Scan for the cell matching the given text and deliver its (X, Y) coordinate at center. 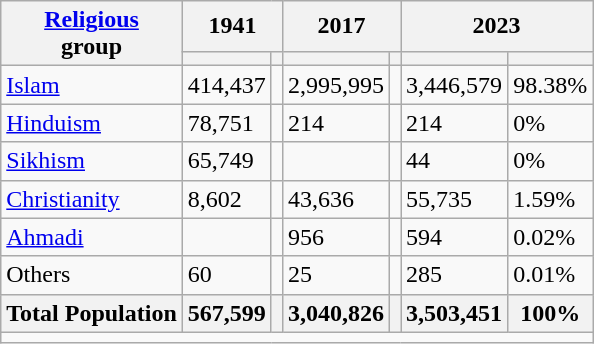
2,995,995 (336, 85)
3,040,826 (336, 313)
98.38% (550, 85)
Islam (92, 85)
60 (226, 275)
2017 (341, 26)
Total Population (92, 313)
Sikhism (92, 161)
0.01% (550, 275)
2023 (497, 26)
Hinduism (92, 123)
Ahmadi (92, 237)
100% (550, 313)
8,602 (226, 199)
3,446,579 (454, 85)
78,751 (226, 123)
567,599 (226, 313)
3,503,451 (454, 313)
956 (336, 237)
Christianity (92, 199)
0.02% (550, 237)
25 (336, 275)
55,735 (454, 199)
Others (92, 275)
1941 (232, 26)
65,749 (226, 161)
1.59% (550, 199)
594 (454, 237)
414,437 (226, 85)
44 (454, 161)
Religiousgroup (92, 34)
285 (454, 275)
43,636 (336, 199)
